Scan for the cell matching the given text and deliver its [x, y] coordinate at center. 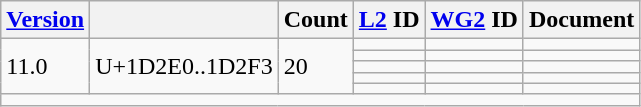
Version [46, 20]
Count [316, 20]
WG2 ID [474, 20]
L2 ID [389, 20]
20 [316, 66]
11.0 [46, 66]
U+1D2E0..1D2F3 [184, 66]
Document [581, 20]
